Identify which cell holds the provided text, then report its (X, Y) central coordinate. 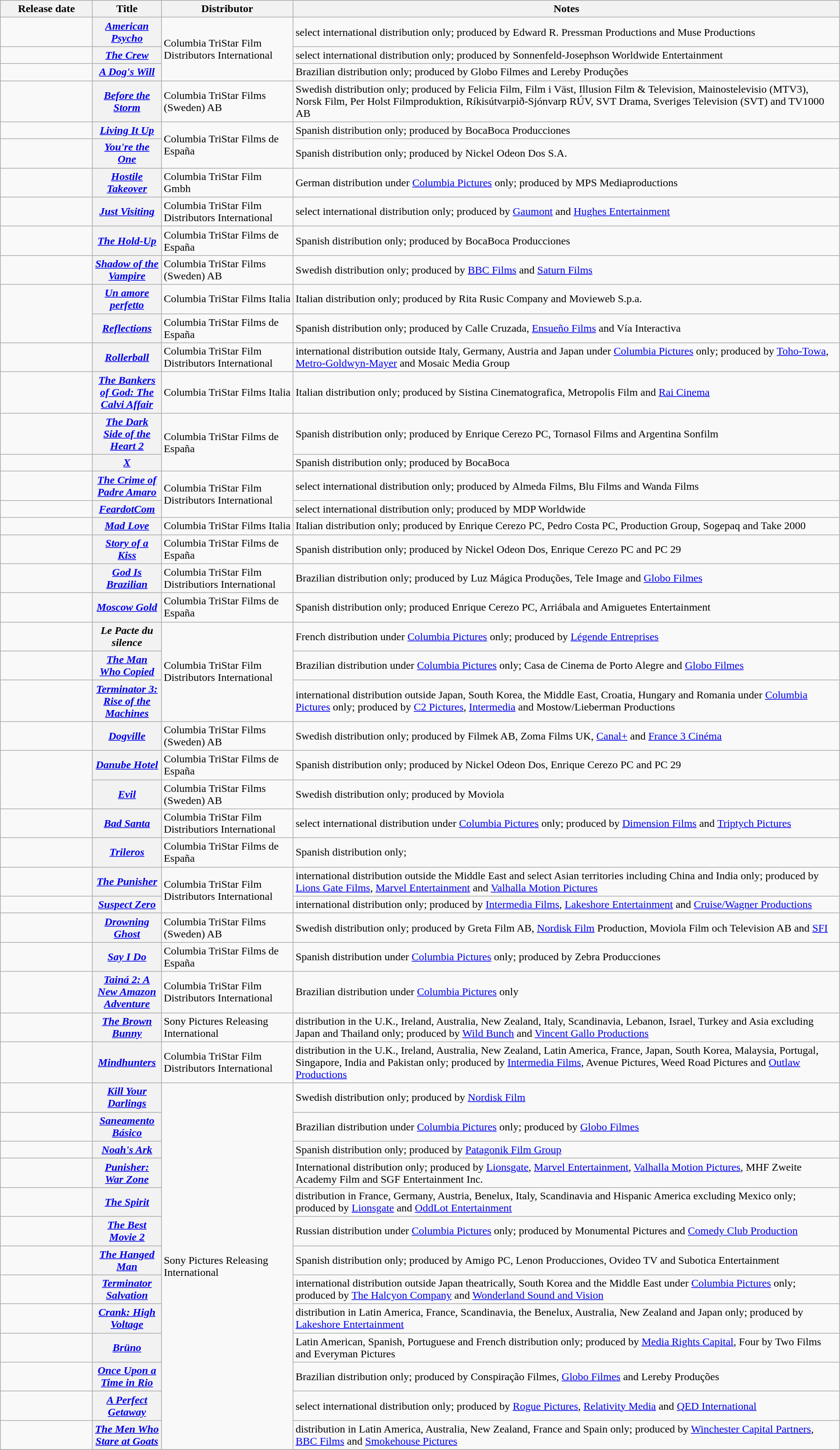
Suspect Zero (127, 905)
select international distribution only; produced by Edward R. Pressman Productions and Muse Productions (567, 32)
international distribution only; produced by Intermedia Films, Lakeshore Entertainment and Cruise/Wagner Productions (567, 905)
select international distribution only; produced by MDP Worldwide (567, 509)
Mad Love (127, 526)
Un amore perfetto (127, 299)
Drowning Ghost (127, 928)
Reflections (127, 328)
A Perfect Getaway (127, 1406)
FeardotCom (127, 509)
Spanish distribution only; (567, 852)
Brazilian distribution under Columbia Pictures only (567, 992)
Dogville (127, 736)
Brazilian distribution under Columbia Pictures only; Casa de Cinema de Porto Alegre and Globo Filmes (567, 665)
Swedish distribution only; produced by Filmek AB, Zoma Films UK, Canal+ and France 3 Cinéma (567, 736)
Swedish distribution only; produced by Moviola (567, 794)
Living It Up (127, 130)
Punisher: War Zone (127, 1173)
X (127, 463)
You're the One (127, 153)
The Spirit (127, 1202)
Spanish distribution only; produced by BocaBoca (567, 463)
Distributor (227, 9)
Brazilian distribution under Columbia Pictures only; produced by Globo Filmes (567, 1126)
Title (127, 9)
Italian distribution only; produced by Enrique Cerezo PC, Pedro Costa PC, Production Group, Sogepaq and Take 2000 (567, 526)
Shadow of the Vampire (127, 269)
Hostile Takeover (127, 183)
Brüno (127, 1347)
select international distribution only; produced by Rogue Pictures, Relativity Media and QED International (567, 1406)
Before the Storm (127, 101)
Columbia TriStar Film Gmbh (227, 183)
Spanish distribution under Columbia Pictures only; produced by Zebra Producciones (567, 957)
Brazilian distribution only; produced by Conspiração Filmes, Globo Filmes and Lereby Produções (567, 1377)
Le Pacte du silence (127, 637)
Brazilian distribution only; produced by Luz Mágica Produções, Tele Image and Globo Filmes (567, 578)
Terminator 3: Rise of the Machines (127, 701)
Swedish distribution only; produced by Nordisk Film (567, 1098)
Russian distribution under Columbia Pictures only; produced by Monumental Pictures and Comedy Club Production (567, 1231)
The Hold-Up (127, 241)
select international distribution only; produced by Gaumont and Hughes Entertainment (567, 211)
The Bankers of God: The Calvi Affair (127, 393)
Once Upon a Time in Rio (127, 1377)
Rollerball (127, 357)
Spanish distribution only; produced by Calle Cruzada, Ensueño Films and Vía Interactiva (567, 328)
The Dark Side of the Heart 2 (127, 434)
distribution in Latin America, France, Scandinavia, the Benelux, Australia, New Zealand and Japan only; produced by Lakeshore Entertainment (567, 1319)
A Dog's Will (127, 72)
Kill Your Darlings (127, 1098)
Spanish distribution only; produced by Amigo PC, Lenon Producciones, Ovideo TV and Subotica Entertainment (567, 1260)
Spanish distribution only; produced by Patagonik Film Group (567, 1150)
The Best Movie 2 (127, 1231)
Story of a Kiss (127, 549)
Italian distribution only; produced by Sistina Cinematografica, Metropolis Film and Rai Cinema (567, 393)
The Brown Bunny (127, 1027)
Tainá 2: A New Amazon Adventure (127, 992)
Trileros (127, 852)
The Men Who Stare at Goats (127, 1435)
select international distribution under Columbia Pictures only; produced by Dimension Films and Triptych Pictures (567, 824)
Spanish distribution only; produced by Nickel Odeon Dos S.A. (567, 153)
The Crime of Padre Amaro (127, 486)
Notes (567, 9)
French distribution under Columbia Pictures only; produced by Légende Entreprises (567, 637)
select international distribution only; produced by Sonnenfeld-Josephson Worldwide Entertainment (567, 55)
Brazilian distribution only; produced by Globo Filmes and Lereby Produções (567, 72)
Moscow Gold (127, 607)
Mindhunters (127, 1062)
The Crew (127, 55)
Swedish distribution only; produced by BBC Films and Saturn Films (567, 269)
Latin American, Spanish, Portuguese and French distribution only; produced by Media Rights Capital, Four by Two Films and Everyman Pictures (567, 1347)
Crank: High Voltage (127, 1319)
Terminator Salvation (127, 1289)
Saneamento Básico (127, 1126)
Noah's Ark (127, 1150)
American Psycho (127, 32)
German distribution under Columbia Pictures only; produced by MPS Mediaproductions (567, 183)
Release date (47, 9)
Swedish distribution only; produced by Greta Film AB, Nordisk Film Production, Moviola Film och Television AB and SFI (567, 928)
Bad Santa (127, 824)
Spanish distribution only; produced by Enrique Cerezo PC, Tornasol Films and Argentina Sonfilm (567, 434)
Evil (127, 794)
God Is Brazilian (127, 578)
select international distribution only; produced by Almeda Films, Blu Films and Wanda Films (567, 486)
Just Visiting (127, 211)
Danube Hotel (127, 765)
Italian distribution only; produced by Rita Rusic Company and Movieweb S.p.a. (567, 299)
The Hanged Man (127, 1260)
Say I Do (127, 957)
Spanish distribution only; produced Enrique Cerezo PC, Arriábala and Amiguetes Entertainment (567, 607)
The Man Who Copied (127, 665)
The Punisher (127, 882)
